Determine the [X, Y] coordinate at the center of the cell enclosing the given text.  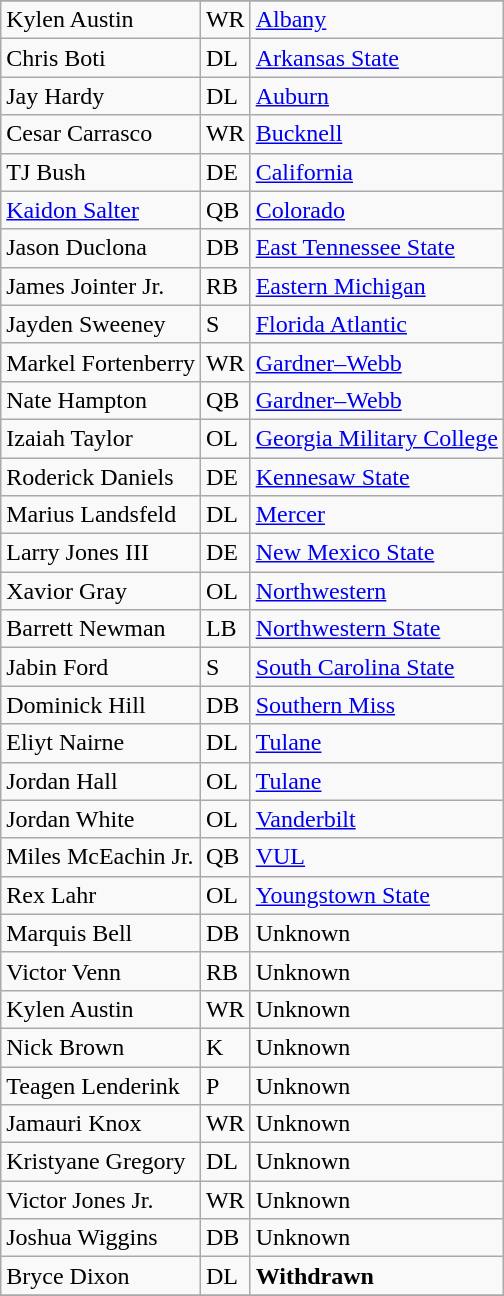
Mercer [376, 515]
Eliyt Nairne [101, 743]
Marquis Bell [101, 933]
Kaidon Salter [101, 210]
Auburn [376, 96]
Eastern Michigan [376, 286]
East Tennessee State [376, 248]
Youngstown State [376, 895]
Jabin Ford [101, 667]
Chris Boti [101, 58]
Bryce Dixon [101, 1276]
Jayden Sweeney [101, 324]
New Mexico State [376, 553]
Markel Fortenberry [101, 362]
Teagen Lenderink [101, 1085]
Jordan White [101, 819]
Florida Atlantic [376, 324]
California [376, 172]
South Carolina State [376, 667]
Victor Venn [101, 971]
LB [225, 629]
Kristyane Gregory [101, 1162]
Northwestern [376, 591]
Bucknell [376, 134]
Marius Landsfeld [101, 515]
Joshua Wiggins [101, 1238]
Nick Brown [101, 1047]
Northwestern State [376, 629]
Miles McEachin Jr. [101, 857]
Larry Jones III [101, 553]
Xavior Gray [101, 591]
Georgia Military College [376, 438]
Colorado [376, 210]
Vanderbilt [376, 819]
Albany [376, 20]
Dominick Hill [101, 705]
VUL [376, 857]
P [225, 1085]
Cesar Carrasco [101, 134]
Nate Hampton [101, 400]
Jordan Hall [101, 781]
Roderick Daniels [101, 477]
Arkansas State [376, 58]
Kennesaw State [376, 477]
Victor Jones Jr. [101, 1200]
K [225, 1047]
Jason Duclona [101, 248]
Jamauri Knox [101, 1124]
Jay Hardy [101, 96]
Barrett Newman [101, 629]
TJ Bush [101, 172]
James Jointer Jr. [101, 286]
Withdrawn [376, 1276]
Southern Miss [376, 705]
Izaiah Taylor [101, 438]
Rex Lahr [101, 895]
